Find where the given text appears and provide that cell's center as [x, y] coordinate. 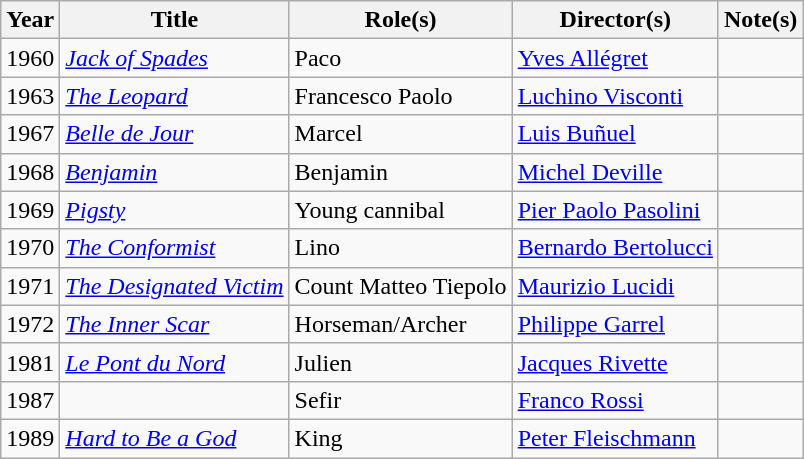
Maurizio Lucidi [615, 286]
Title [174, 20]
Sefir [400, 400]
Le Pont du Nord [174, 362]
The Leopard [174, 96]
King [400, 438]
Julien [400, 362]
Belle de Jour [174, 134]
1971 [30, 286]
Michel Deville [615, 172]
Marcel [400, 134]
1981 [30, 362]
The Inner Scar [174, 324]
1963 [30, 96]
Philippe Garrel [615, 324]
1969 [30, 210]
Paco [400, 58]
Young cannibal [400, 210]
1968 [30, 172]
1960 [30, 58]
Hard to Be a God [174, 438]
1987 [30, 400]
Yves Allégret [615, 58]
Franco Rossi [615, 400]
1970 [30, 248]
The Conformist [174, 248]
Pier Paolo Pasolini [615, 210]
Jacques Rivette [615, 362]
Director(s) [615, 20]
1967 [30, 134]
Lino [400, 248]
Jack of Spades [174, 58]
Year [30, 20]
1989 [30, 438]
Bernardo Bertolucci [615, 248]
Francesco Paolo [400, 96]
Pigsty [174, 210]
Count Matteo Tiepolo [400, 286]
Peter Fleischmann [615, 438]
The Designated Victim [174, 286]
1972 [30, 324]
Luis Buñuel [615, 134]
Role(s) [400, 20]
Horseman/Archer [400, 324]
Note(s) [760, 20]
Luchino Visconti [615, 96]
